Capture the cell that displays the provided text and extract its [x, y] central coordinate. 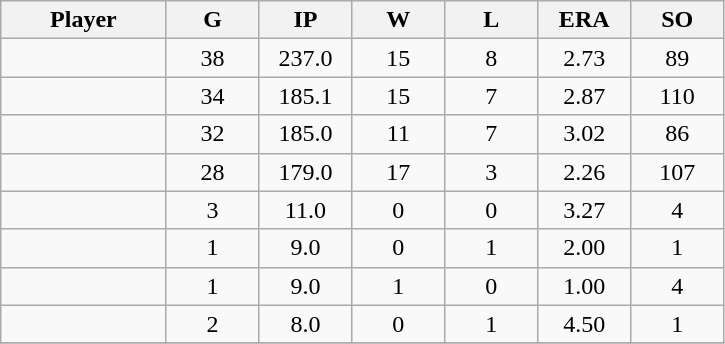
IP [306, 20]
SO [678, 20]
2.00 [584, 248]
17 [398, 172]
237.0 [306, 58]
8 [492, 58]
185.1 [306, 96]
3.02 [584, 134]
86 [678, 134]
34 [212, 96]
1.00 [584, 286]
W [398, 20]
110 [678, 96]
8.0 [306, 324]
2.87 [584, 96]
107 [678, 172]
38 [212, 58]
185.0 [306, 134]
11.0 [306, 210]
4.50 [584, 324]
L [492, 20]
89 [678, 58]
28 [212, 172]
32 [212, 134]
3.27 [584, 210]
2.26 [584, 172]
G [212, 20]
2.73 [584, 58]
ERA [584, 20]
2 [212, 324]
11 [398, 134]
Player [84, 20]
179.0 [306, 172]
